Find where the given text appears and provide that cell's center as [x, y] coordinate. 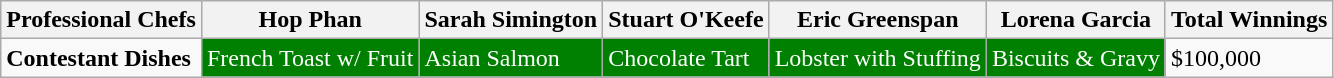
French Toast w/ Fruit [310, 58]
Chocolate Tart [686, 58]
Lobster with Stuffing [878, 58]
Eric Greenspan [878, 20]
Sarah Simington [511, 20]
Asian Salmon [511, 58]
Contestant Dishes [102, 58]
Stuart O'Keefe [686, 20]
$100,000 [1248, 58]
Total Winnings [1248, 20]
Professional Chefs [102, 20]
Biscuits & Gravy [1076, 58]
Lorena Garcia [1076, 20]
Hop Phan [310, 20]
